From the cell containing the given text, extract its center point as (x, y) coordinate. 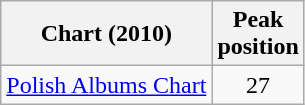
Peakposition (258, 34)
Polish Albums Chart (106, 85)
27 (258, 85)
Chart (2010) (106, 34)
